Locate the cell with the specified text and output its [X, Y] center coordinate. 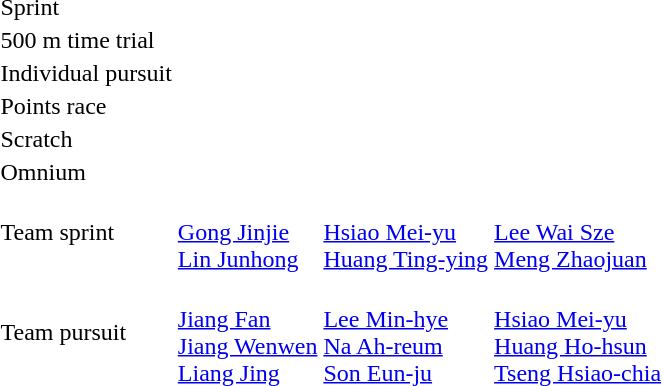
Hsiao Mei-yuHuang Ting-ying [406, 232]
Gong JinjieLin Junhong [248, 232]
